Search for the cell housing the specified text and yield its (X, Y) center coordinate. 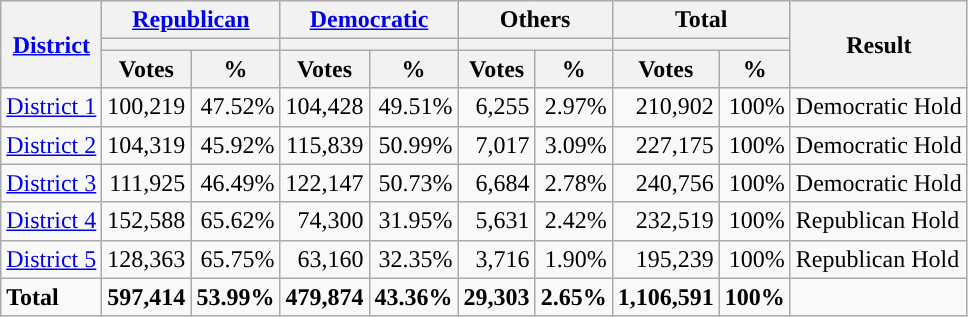
195,239 (666, 259)
479,874 (324, 297)
47.52% (236, 107)
50.99% (414, 145)
3.09% (574, 145)
Result (878, 44)
7,017 (496, 145)
210,902 (666, 107)
2.42% (574, 221)
2.78% (574, 183)
32.35% (414, 259)
Democratic (369, 20)
5,631 (496, 221)
100,219 (146, 107)
45.92% (236, 145)
District 4 (52, 221)
115,839 (324, 145)
65.75% (236, 259)
43.36% (414, 297)
Republican (191, 20)
Others (535, 20)
240,756 (666, 183)
63,160 (324, 259)
46.49% (236, 183)
31.95% (414, 221)
District 1 (52, 107)
50.73% (414, 183)
232,519 (666, 221)
111,925 (146, 183)
District 2 (52, 145)
District 5 (52, 259)
District (52, 44)
227,175 (666, 145)
1.90% (574, 259)
2.97% (574, 107)
597,414 (146, 297)
74,300 (324, 221)
104,319 (146, 145)
152,588 (146, 221)
3,716 (496, 259)
49.51% (414, 107)
6,684 (496, 183)
128,363 (146, 259)
6,255 (496, 107)
District 3 (52, 183)
65.62% (236, 221)
122,147 (324, 183)
2.65% (574, 297)
1,106,591 (666, 297)
29,303 (496, 297)
53.99% (236, 297)
104,428 (324, 107)
